Extract the [X, Y] coordinate from the center of the cell holding the provided text.  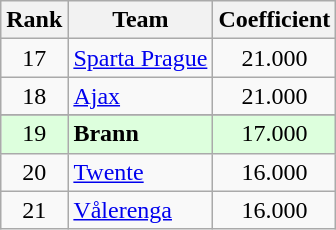
Brann [140, 134]
Rank [34, 20]
Coefficient [274, 20]
Twente [140, 172]
Team [140, 20]
17.000 [274, 134]
21 [34, 210]
18 [34, 96]
Ajax [140, 96]
Vålerenga [140, 210]
17 [34, 58]
19 [34, 134]
Sparta Prague [140, 58]
20 [34, 172]
